Return the (X, Y) coordinate for the center point of the cell that contains the specified text.  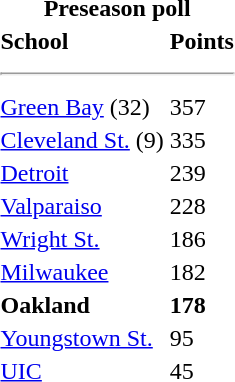
178 (202, 305)
182 (202, 272)
239 (202, 173)
186 (202, 239)
228 (202, 206)
95 (202, 338)
Points (202, 41)
357 (202, 107)
335 (202, 140)
